For the text-containing cell, return its midpoint in (X, Y) coordinate format. 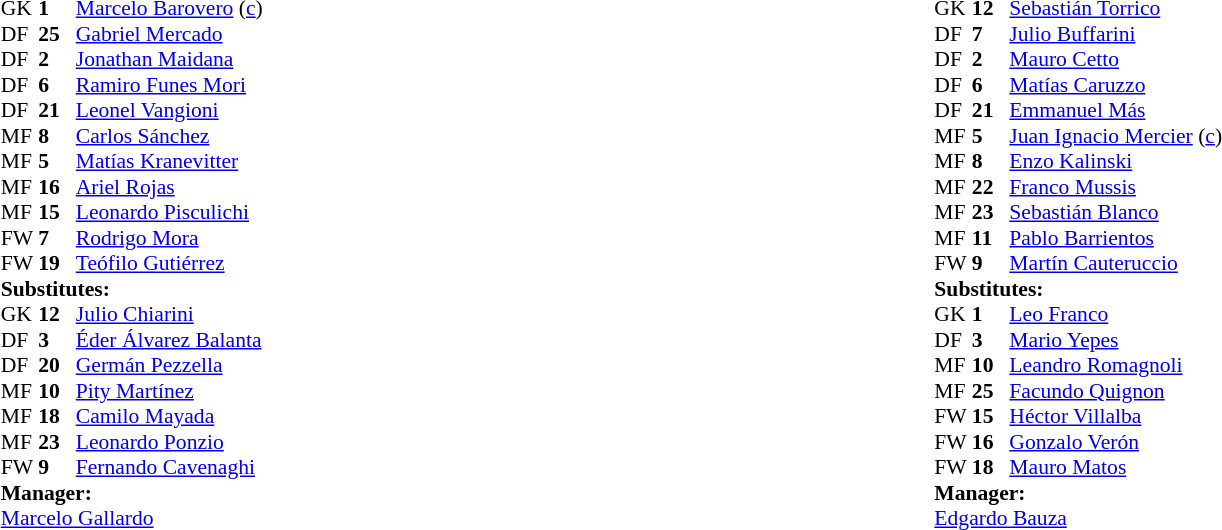
Juan Ignacio Mercier (c) (1116, 136)
Julio Buffarini (1116, 34)
Mauro Matos (1116, 467)
Ariel Rojas (170, 187)
Rodrigo Mora (170, 238)
22 (991, 187)
Leonel Vangioni (170, 111)
Matías Caruzzo (1116, 85)
Leonardo Pisculichi (170, 213)
Emmanuel Más (1116, 111)
Martín Cauteruccio (1116, 263)
Éder Álvarez Balanta (170, 340)
Enzo Kalinski (1116, 161)
19 (57, 263)
Camilo Mayada (170, 417)
Héctor Villalba (1116, 417)
Mario Yepes (1116, 340)
12 (57, 315)
Franco Mussis (1116, 187)
Julio Chiarini (170, 315)
Mauro Cetto (1116, 59)
Gabriel Mercado (170, 34)
Sebastián Blanco (1116, 213)
11 (991, 238)
Jonathan Maidana (170, 59)
Matías Kranevitter (170, 161)
Pity Martínez (170, 391)
Germán Pezzella (170, 365)
Leo Franco (1116, 315)
20 (57, 365)
Ramiro Funes Mori (170, 85)
1 (991, 315)
Facundo Quignon (1116, 391)
Pablo Barrientos (1116, 238)
Gonzalo Verón (1116, 442)
Leandro Romagnoli (1116, 365)
Leonardo Ponzio (170, 442)
Fernando Cavenaghi (170, 467)
Teófilo Gutiérrez (170, 263)
Carlos Sánchez (170, 136)
